Extract the (x, y) coordinate from the center of the cell holding the provided text.  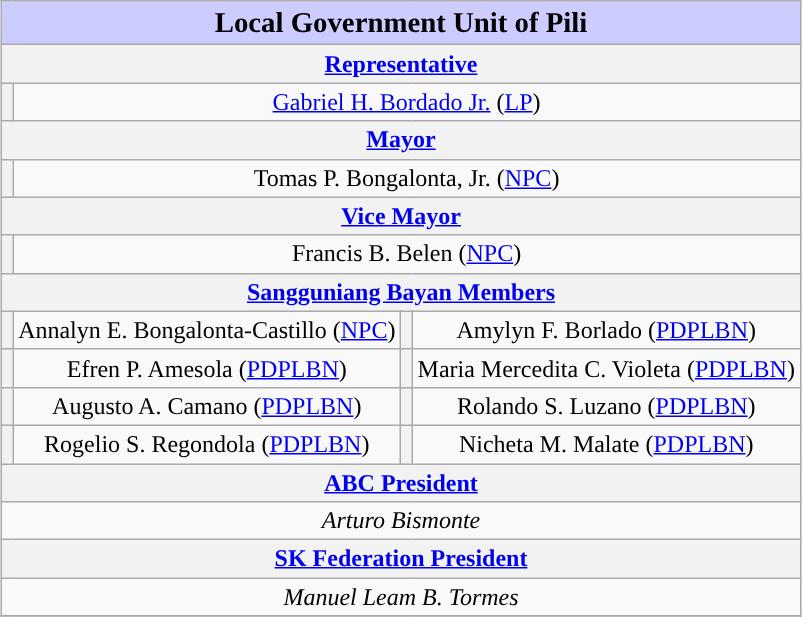
Annalyn E. Bongalonta-Castillo (NPC) (207, 330)
Augusto A. Camano (PDPLBN) (207, 406)
SK Federation President (402, 559)
Vice Mayor (402, 216)
Representative (402, 64)
Mayor (402, 140)
Francis B. Belen (NPC) (407, 254)
ABC President (402, 483)
Manuel Leam B. Tormes (402, 597)
Gabriel H. Bordado Jr. (LP) (407, 102)
Sangguniang Bayan Members (402, 292)
Arturo Bismonte (402, 521)
Rolando S. Luzano (PDPLBN) (606, 406)
Tomas P. Bongalonta, Jr. (NPC) (407, 178)
Local Government Unit of Pili (402, 23)
Efren P. Amesola (PDPLBN) (207, 368)
Maria Mercedita C. Violeta (PDPLBN) (606, 368)
Amylyn F. Borlado (PDPLBN) (606, 330)
Nicheta M. Malate (PDPLBN) (606, 444)
Rogelio S. Regondola (PDPLBN) (207, 444)
